Detect which cell encompasses the target text, then output its (X, Y) center coordinate. 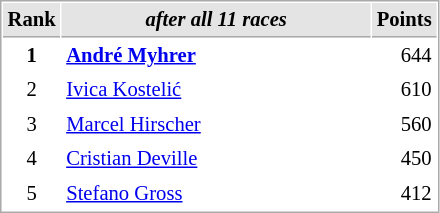
Marcel Hirscher (216, 124)
450 (404, 158)
1 (32, 56)
412 (404, 194)
2 (32, 90)
644 (404, 56)
Points (404, 20)
Rank (32, 20)
Stefano Gross (216, 194)
610 (404, 90)
after all 11 races (216, 20)
Cristian Deville (216, 158)
Ivica Kostelić (216, 90)
3 (32, 124)
4 (32, 158)
560 (404, 124)
André Myhrer (216, 56)
5 (32, 194)
